Identify which cell holds the provided text, then report its (X, Y) central coordinate. 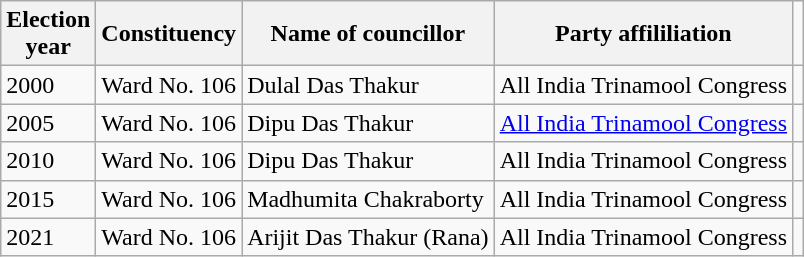
Madhumita Chakraborty (368, 199)
2021 (48, 237)
Party affililiation (643, 34)
2010 (48, 161)
Arijit Das Thakur (Rana) (368, 237)
Constituency (169, 34)
2015 (48, 199)
Name of councillor (368, 34)
Dulal Das Thakur (368, 85)
2005 (48, 123)
Election year (48, 34)
2000 (48, 85)
